For the text-containing cell, return its midpoint in [X, Y] coordinate format. 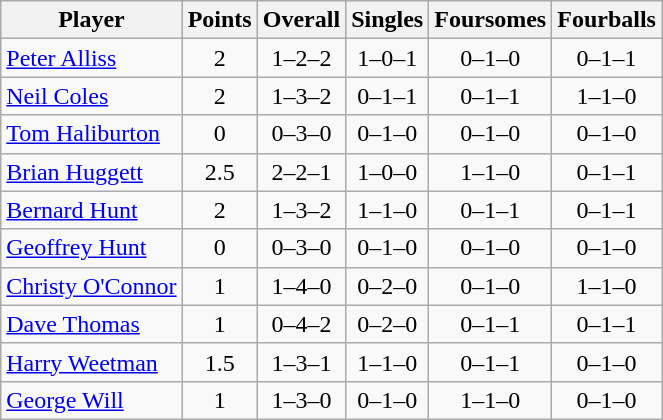
2–2–1 [301, 172]
1–4–0 [301, 286]
Player [92, 20]
Foursomes [490, 20]
Christy O'Connor [92, 286]
0–4–2 [301, 324]
Bernard Hunt [92, 210]
Tom Haliburton [92, 134]
Singles [388, 20]
1–3–0 [301, 400]
Neil Coles [92, 96]
Peter Alliss [92, 58]
Dave Thomas [92, 324]
1–2–2 [301, 58]
Overall [301, 20]
George Will [92, 400]
Harry Weetman [92, 362]
1.5 [220, 362]
1–3–1 [301, 362]
1–0–1 [388, 58]
Points [220, 20]
Brian Huggett [92, 172]
1–0–0 [388, 172]
Fourballs [607, 20]
Geoffrey Hunt [92, 248]
2.5 [220, 172]
